Detect which cell encompasses the target text, then output its [x, y] center coordinate. 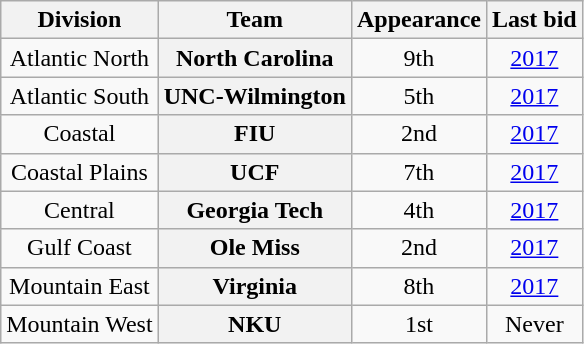
Atlantic North [80, 58]
Georgia Tech [254, 210]
Mountain West [80, 324]
Division [80, 20]
Team [254, 20]
Coastal [80, 134]
NKU [254, 324]
Ole Miss [254, 248]
UNC-Wilmington [254, 96]
1st [418, 324]
Atlantic South [80, 96]
North Carolina [254, 58]
Gulf Coast [80, 248]
Central [80, 210]
Mountain East [80, 286]
Coastal Plains [80, 172]
Virginia [254, 286]
8th [418, 286]
9th [418, 58]
4th [418, 210]
FIU [254, 134]
Last bid [534, 20]
Never [534, 324]
UCF [254, 172]
7th [418, 172]
5th [418, 96]
Appearance [418, 20]
